From the cell containing the given text, extract its center point as [X, Y] coordinate. 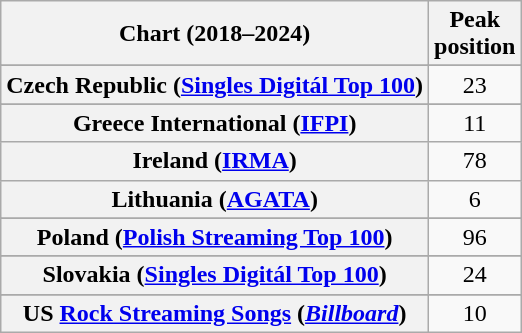
US Rock Streaming Songs (Billboard) [215, 313]
96 [475, 237]
Slovakia (Singles Digitál Top 100) [215, 275]
Greece International (IFPI) [215, 123]
Chart (2018–2024) [215, 34]
23 [475, 85]
Peakposition [475, 34]
Poland (Polish Streaming Top 100) [215, 237]
6 [475, 199]
Ireland (IRMA) [215, 161]
10 [475, 313]
11 [475, 123]
78 [475, 161]
24 [475, 275]
Czech Republic (Singles Digitál Top 100) [215, 85]
Lithuania (AGATA) [215, 199]
